Detect which cell encompasses the target text, then output its (X, Y) center coordinate. 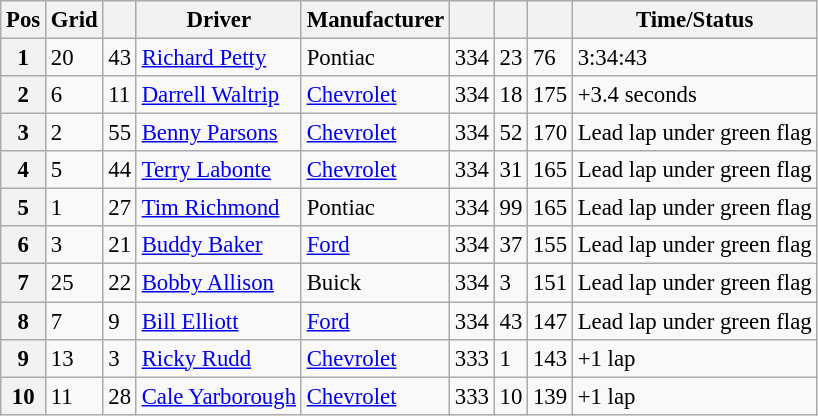
+3.4 seconds (694, 95)
Pos (24, 20)
52 (510, 133)
21 (120, 245)
143 (550, 358)
Benny Parsons (218, 133)
139 (550, 396)
44 (120, 170)
23 (510, 58)
Ricky Rudd (218, 358)
37 (510, 245)
Time/Status (694, 20)
18 (510, 95)
27 (120, 208)
Buick (375, 283)
55 (120, 133)
175 (550, 95)
Cale Yarborough (218, 396)
151 (550, 283)
31 (510, 170)
Driver (218, 20)
25 (74, 283)
Grid (74, 20)
Bobby Allison (218, 283)
Buddy Baker (218, 245)
170 (550, 133)
28 (120, 396)
22 (120, 283)
76 (550, 58)
3:34:43 (694, 58)
Richard Petty (218, 58)
155 (550, 245)
20 (74, 58)
13 (74, 358)
Darrell Waltrip (218, 95)
Manufacturer (375, 20)
4 (24, 170)
Tim Richmond (218, 208)
8 (24, 321)
147 (550, 321)
Bill Elliott (218, 321)
Terry Labonte (218, 170)
99 (510, 208)
